Provide the (X, Y) coordinate of the cell's center where the given text is located.  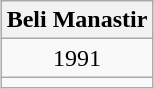
1991 (77, 58)
Beli Manastir (77, 20)
